Search for the cell housing the specified text and yield its [x, y] center coordinate. 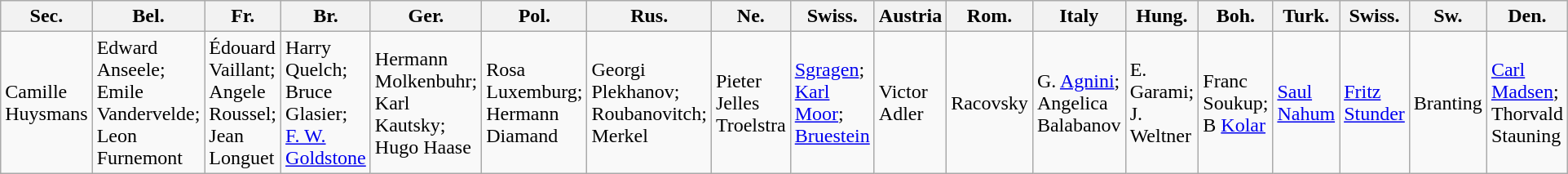
Camille Huysmans [46, 103]
Édouard Vaillant; Angele Roussel; Jean Longuet [243, 103]
Ne. [750, 16]
Italy [1079, 16]
Den. [1526, 16]
Rus. [649, 16]
E. Garami; J. Weltner [1162, 103]
Saul Nahum [1306, 103]
Fritz Stunder [1375, 103]
Sec. [46, 16]
Edward Anseele; Emile Vandervelde; Leon Furnemont [148, 103]
Austria [910, 16]
Hermann Molkenbuhr; Karl Kautsky; Hugo Haase [426, 103]
Carl Madsen; Thorvald Stauning [1526, 103]
G. Agnini; Angelica Balabanov [1079, 103]
Georgi Plekhanov; Roubanovitch; Merkel [649, 103]
Franc Soukup; B Kolar [1236, 103]
Ger. [426, 16]
Rosa Luxemburg; Hermann Diamand [535, 103]
Sw. [1448, 16]
Sgragen; Karl Moor; Bruestein [832, 103]
Rom. [990, 16]
Pol. [535, 16]
Turk. [1306, 16]
Bel. [148, 16]
Br. [326, 16]
Victor Adler [910, 103]
Racovsky [990, 103]
Hung. [1162, 16]
Boh. [1236, 16]
Branting [1448, 103]
Fr. [243, 16]
Pieter Jelles Troelstra [750, 103]
Harry Quelch; Bruce Glasier; F. W. Goldstone [326, 103]
